Output the [x, y] coordinate of the center of the cell containing the given text.  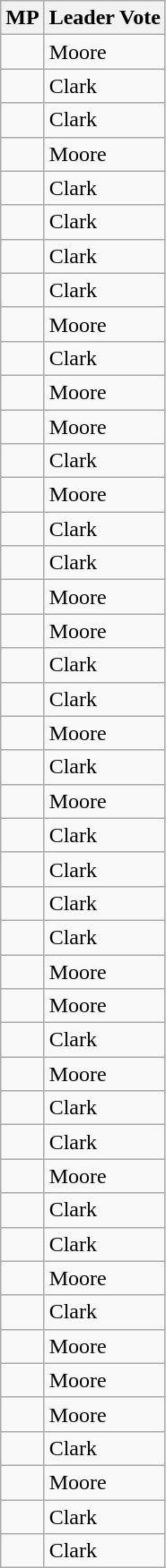
Leader Vote [104, 18]
MP [22, 18]
